Determine the [X, Y] coordinate at the center of the cell enclosing the given text.  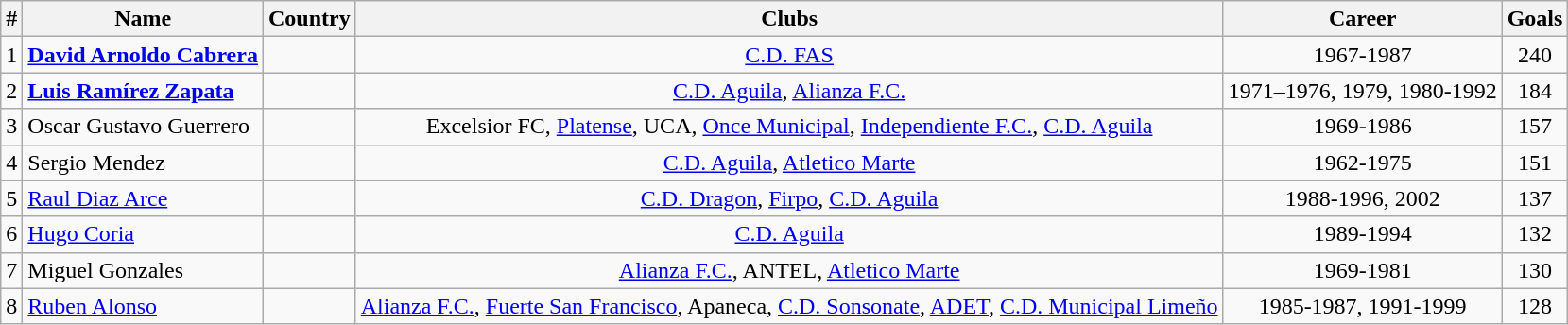
137 [1535, 198]
Clubs [789, 19]
8 [11, 306]
1967-1987 [1363, 55]
151 [1535, 162]
1989-1994 [1363, 234]
Alianza F.C., Fuerte San Francisco, Apaneca, C.D. Sonsonate, ADET, C.D. Municipal Limeño [789, 306]
1962-1975 [1363, 162]
# [11, 19]
7 [11, 270]
Oscar Gustavo Guerrero [144, 127]
C.D. Dragon, Firpo, C.D. Aguila [789, 198]
David Arnoldo Cabrera [144, 55]
Goals [1535, 19]
1971–1976, 1979, 1980-1992 [1363, 91]
Luis Ramírez Zapata [144, 91]
6 [11, 234]
1 [11, 55]
Country [309, 19]
128 [1535, 306]
1985-1987, 1991-1999 [1363, 306]
3 [11, 127]
Career [1363, 19]
C.D. Aguila [789, 234]
5 [11, 198]
C.D. Aguila, Atletico Marte [789, 162]
Excelsior FC, Platense, UCA, Once Municipal, Independiente F.C., C.D. Aguila [789, 127]
184 [1535, 91]
1969-1986 [1363, 127]
240 [1535, 55]
Hugo Coria [144, 234]
Sergio Mendez [144, 162]
132 [1535, 234]
Miguel Gonzales [144, 270]
1969-1981 [1363, 270]
2 [11, 91]
Alianza F.C., ANTEL, Atletico Marte [789, 270]
Name [144, 19]
130 [1535, 270]
1988-1996, 2002 [1363, 198]
Ruben Alonso [144, 306]
157 [1535, 127]
Raul Diaz Arce [144, 198]
C.D. Aguila, Alianza F.C. [789, 91]
4 [11, 162]
C.D. FAS [789, 55]
